For the text-containing cell, return its midpoint in [x, y] coordinate format. 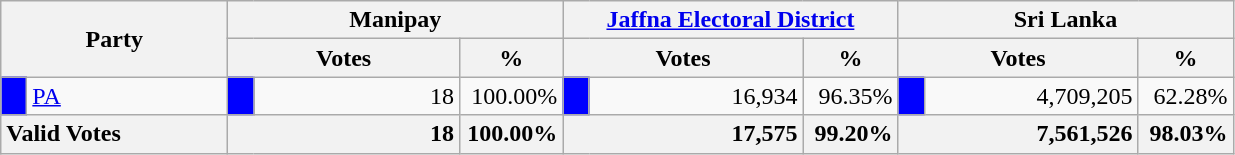
7,561,526 [1018, 134]
Jaffna Electoral District [730, 20]
Party [114, 39]
17,575 [683, 134]
16,934 [696, 96]
62.28% [1186, 96]
Manipay [396, 20]
96.35% [850, 96]
99.20% [850, 134]
4,709,205 [1031, 96]
Sri Lanka [1066, 20]
98.03% [1186, 134]
Valid Votes [114, 134]
PA [128, 96]
